Provide the [x, y] coordinate of the cell's center where the given text is located.  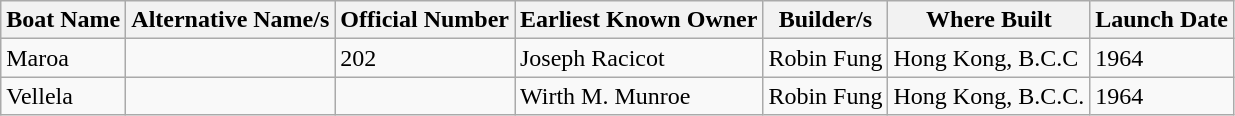
Where Built [989, 20]
Builder/s [826, 20]
Vellela [64, 96]
Boat Name [64, 20]
Maroa [64, 58]
202 [425, 58]
Launch Date [1162, 20]
Official Number [425, 20]
Earliest Known Owner [638, 20]
Alternative Name/s [230, 20]
Hong Kong, B.C.C. [989, 96]
Wirth M. Munroe [638, 96]
Joseph Racicot [638, 58]
Hong Kong, B.C.C [989, 58]
